Locate the cell with the specified text and output its (X, Y) center coordinate. 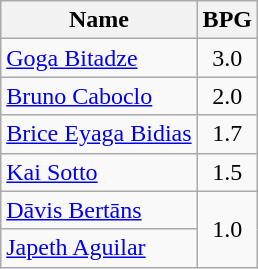
Japeth Aguilar (99, 248)
Bruno Caboclo (99, 96)
Name (99, 20)
Brice Eyaga Bidias (99, 134)
2.0 (227, 96)
1.0 (227, 229)
Kai Sotto (99, 172)
Dāvis Bertāns (99, 210)
Goga Bitadze (99, 58)
3.0 (227, 58)
1.5 (227, 172)
BPG (227, 20)
1.7 (227, 134)
